Provide the [X, Y] coordinate of the cell's center where the given text is located.  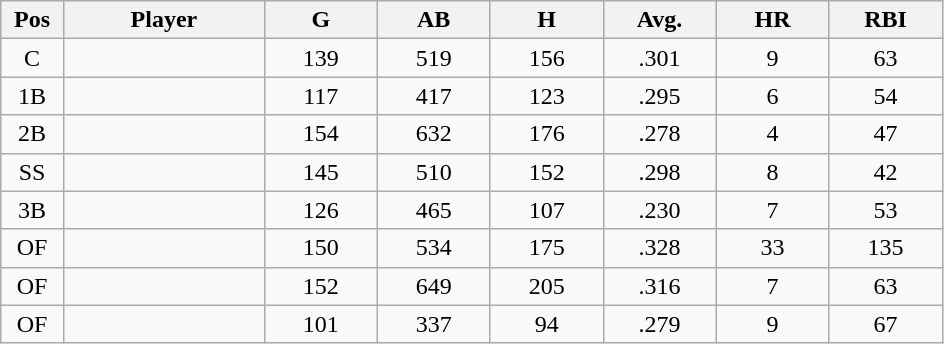
175 [546, 248]
.278 [660, 134]
139 [320, 58]
150 [320, 248]
H [546, 20]
176 [546, 134]
510 [434, 172]
101 [320, 324]
.316 [660, 286]
.279 [660, 324]
2B [32, 134]
42 [886, 172]
337 [434, 324]
145 [320, 172]
1B [32, 96]
135 [886, 248]
.230 [660, 210]
107 [546, 210]
534 [434, 248]
.328 [660, 248]
Pos [32, 20]
54 [886, 96]
465 [434, 210]
Avg. [660, 20]
649 [434, 286]
94 [546, 324]
8 [772, 172]
.298 [660, 172]
117 [320, 96]
6 [772, 96]
67 [886, 324]
632 [434, 134]
Player [164, 20]
SS [32, 172]
RBI [886, 20]
154 [320, 134]
205 [546, 286]
417 [434, 96]
C [32, 58]
.295 [660, 96]
519 [434, 58]
.301 [660, 58]
126 [320, 210]
47 [886, 134]
53 [886, 210]
156 [546, 58]
4 [772, 134]
33 [772, 248]
AB [434, 20]
HR [772, 20]
123 [546, 96]
G [320, 20]
3B [32, 210]
